Return (X, Y) of the center of cell containing provided text 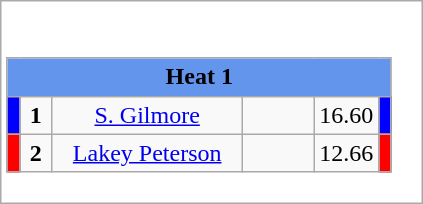
12.66 (346, 153)
S. Gilmore (148, 115)
1 (36, 115)
Heat 1 1 S. Gilmore 16.60 2 Lakey Peterson 12.66 (212, 102)
Heat 1 (199, 77)
2 (36, 153)
16.60 (346, 115)
Lakey Peterson (148, 153)
